Determine the (x, y) coordinate at the center of the cell enclosing the given text.  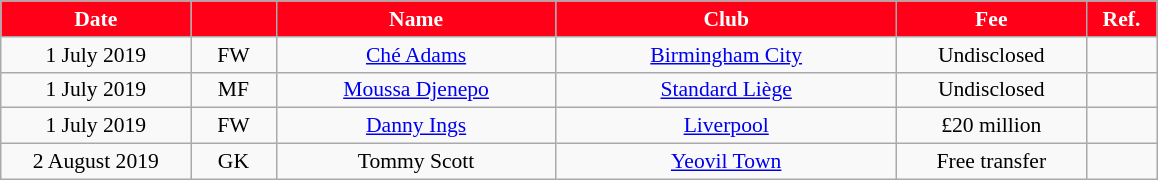
Fee (991, 19)
Ché Adams (416, 55)
Tommy Scott (416, 162)
Liverpool (726, 126)
£20 million (991, 126)
Moussa Djenepo (416, 90)
Free transfer (991, 162)
Birmingham City (726, 55)
Danny Ings (416, 126)
Date (96, 19)
MF (234, 90)
Standard Liège (726, 90)
2 August 2019 (96, 162)
Yeovil Town (726, 162)
GK (234, 162)
Name (416, 19)
Club (726, 19)
Ref. (1121, 19)
